Determine the [X, Y] coordinate at the center of the cell enclosing the given text.  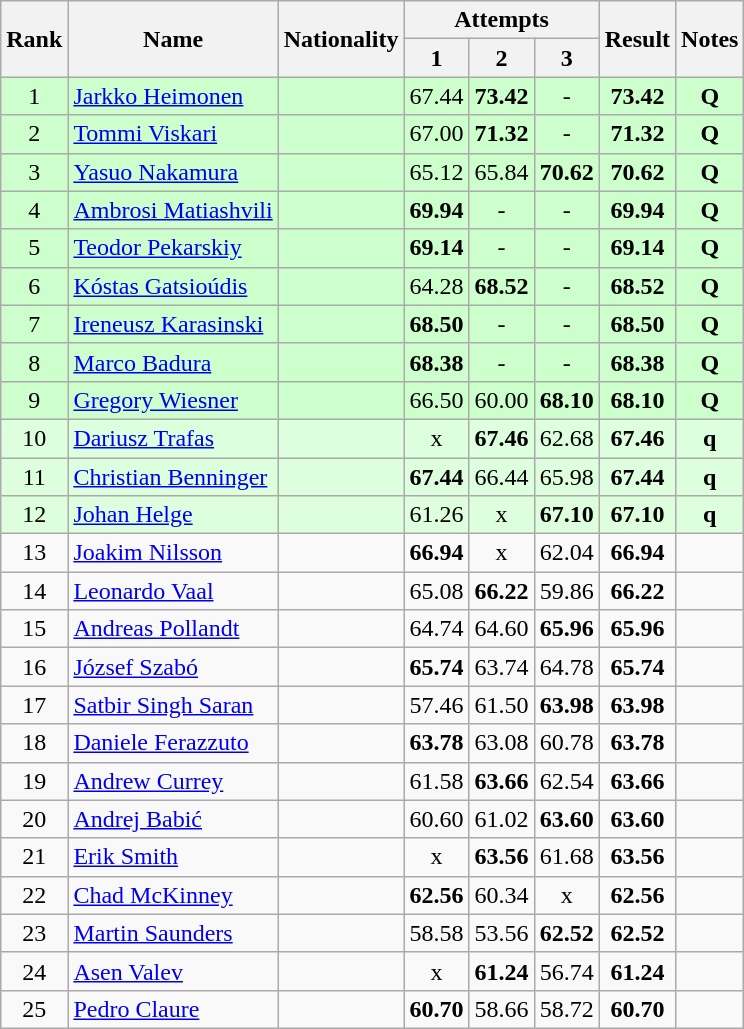
13 [34, 553]
Tommi Viskari [173, 134]
21 [34, 857]
Notes [710, 39]
64.78 [566, 667]
59.86 [566, 591]
12 [34, 515]
16 [34, 667]
Ireneusz Karasinski [173, 324]
Martin Saunders [173, 933]
64.60 [502, 629]
Nationality [341, 39]
Andrew Currey [173, 781]
17 [34, 705]
58.72 [566, 1009]
60.34 [502, 895]
Rank [34, 39]
Johan Helge [173, 515]
9 [34, 400]
7 [34, 324]
64.74 [436, 629]
23 [34, 933]
62.68 [566, 438]
57.46 [436, 705]
Result [637, 39]
Daniele Ferazzuto [173, 743]
Andreas Pollandt [173, 629]
58.66 [502, 1009]
14 [34, 591]
15 [34, 629]
Marco Badura [173, 362]
65.12 [436, 172]
5 [34, 248]
63.74 [502, 667]
66.50 [436, 400]
Pedro Claure [173, 1009]
11 [34, 477]
61.26 [436, 515]
62.54 [566, 781]
Andrej Babić [173, 819]
64.28 [436, 286]
Teodor Pekarskiy [173, 248]
65.08 [436, 591]
53.56 [502, 933]
Attempts [502, 20]
66.44 [502, 477]
Name [173, 39]
62.04 [566, 553]
60.00 [502, 400]
6 [34, 286]
József Szabó [173, 667]
Ambrosi Matiashvili [173, 210]
Erik Smith [173, 857]
Leonardo Vaal [173, 591]
25 [34, 1009]
61.58 [436, 781]
4 [34, 210]
20 [34, 819]
67.00 [436, 134]
60.60 [436, 819]
Dariusz Trafas [173, 438]
Yasuo Nakamura [173, 172]
Satbir Singh Saran [173, 705]
Jarkko Heimonen [173, 96]
61.02 [502, 819]
Kóstas Gatsioúdis [173, 286]
Gregory Wiesner [173, 400]
63.08 [502, 743]
61.50 [502, 705]
19 [34, 781]
22 [34, 895]
60.78 [566, 743]
65.98 [566, 477]
18 [34, 743]
10 [34, 438]
24 [34, 971]
8 [34, 362]
61.68 [566, 857]
58.58 [436, 933]
Joakim Nilsson [173, 553]
Chad McKinney [173, 895]
Asen Valev [173, 971]
Christian Benninger [173, 477]
65.84 [502, 172]
56.74 [566, 971]
